Locate the cell with the specified text and output its (x, y) center coordinate. 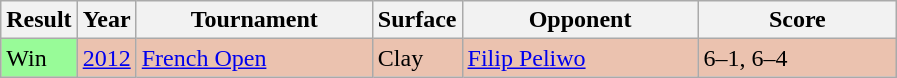
6–1, 6–4 (798, 58)
Win (39, 58)
Result (39, 20)
Score (798, 20)
Surface (417, 20)
Year (106, 20)
Opponent (580, 20)
Filip Peliwo (580, 58)
Tournament (254, 20)
2012 (106, 58)
French Open (254, 58)
Clay (417, 58)
